Scan for the cell matching the given text and deliver its (x, y) coordinate at center. 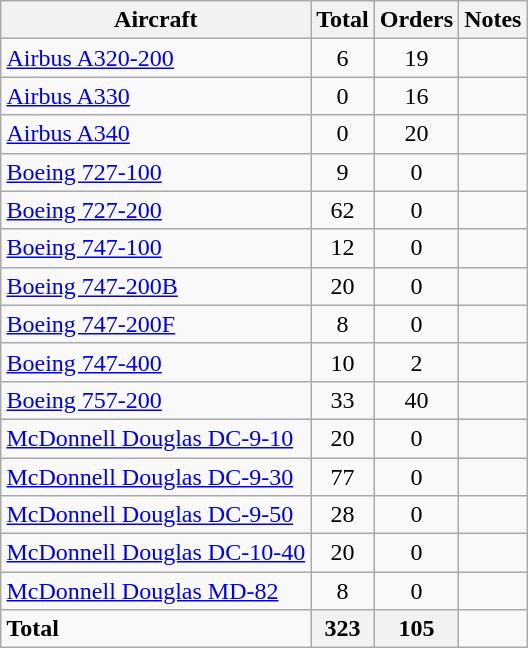
Boeing 747-100 (156, 248)
6 (343, 58)
Boeing 747-200F (156, 324)
62 (343, 210)
McDonnell Douglas DC-10-40 (156, 553)
Orders (416, 20)
Airbus A320-200 (156, 58)
28 (343, 515)
Notes (493, 20)
12 (343, 248)
McDonnell Douglas DC-9-30 (156, 477)
McDonnell Douglas DC-9-10 (156, 438)
Airbus A330 (156, 96)
Boeing 727-100 (156, 172)
Airbus A340 (156, 134)
16 (416, 96)
105 (416, 629)
2 (416, 362)
McDonnell Douglas MD-82 (156, 591)
Aircraft (156, 20)
Boeing 727-200 (156, 210)
9 (343, 172)
33 (343, 400)
323 (343, 629)
Boeing 757-200 (156, 400)
Boeing 747-200B (156, 286)
Boeing 747-400 (156, 362)
10 (343, 362)
McDonnell Douglas DC-9-50 (156, 515)
40 (416, 400)
19 (416, 58)
77 (343, 477)
